Output the [X, Y] coordinate of the center of the cell containing the given text.  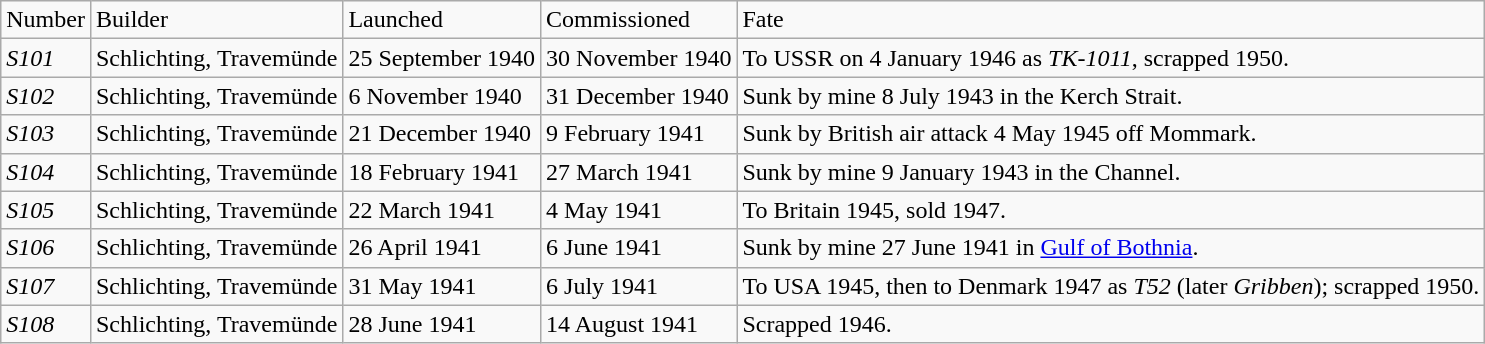
Sunk by mine 27 June 1941 in Gulf of Bothnia. [1111, 248]
9 February 1941 [639, 134]
26 April 1941 [442, 248]
S104 [46, 172]
Commissioned [639, 20]
Sunk by British air attack 4 May 1945 off Mommark. [1111, 134]
31 December 1940 [639, 96]
S103 [46, 134]
31 May 1941 [442, 286]
S106 [46, 248]
25 September 1940 [442, 58]
18 February 1941 [442, 172]
Sunk by mine 8 July 1943 in the Kerch Strait. [1111, 96]
14 August 1941 [639, 324]
To USA 1945, then to Denmark 1947 as T52 (later Gribben); scrapped 1950. [1111, 286]
21 December 1940 [442, 134]
Launched [442, 20]
30 November 1940 [639, 58]
S101 [46, 58]
6 July 1941 [639, 286]
27 March 1941 [639, 172]
Scrapped 1946. [1111, 324]
Sunk by mine 9 January 1943 in the Channel. [1111, 172]
S105 [46, 210]
To USSR on 4 January 1946 as TK-1011, scrapped 1950. [1111, 58]
S102 [46, 96]
Fate [1111, 20]
To Britain 1945, sold 1947. [1111, 210]
6 June 1941 [639, 248]
Number [46, 20]
Builder [216, 20]
28 June 1941 [442, 324]
4 May 1941 [639, 210]
6 November 1940 [442, 96]
S107 [46, 286]
22 March 1941 [442, 210]
S108 [46, 324]
